Identify which cell holds the provided text, then report its [X, Y] central coordinate. 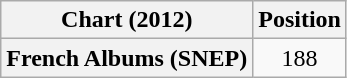
188 [300, 58]
Chart (2012) [127, 20]
French Albums (SNEP) [127, 58]
Position [300, 20]
